Output the (X, Y) coordinate of the center of the cell containing the given text.  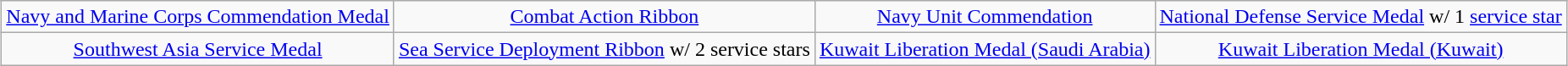
Navy Unit Commendation (985, 17)
Navy and Marine Corps Commendation Medal (198, 17)
Combat Action Ribbon (605, 17)
Sea Service Deployment Ribbon w/ 2 service stars (605, 49)
Kuwait Liberation Medal (Kuwait) (1361, 49)
National Defense Service Medal w/ 1 service star (1361, 17)
Southwest Asia Service Medal (198, 49)
Kuwait Liberation Medal (Saudi Arabia) (985, 49)
